Extract the [X, Y] coordinate from the center of the cell holding the provided text.  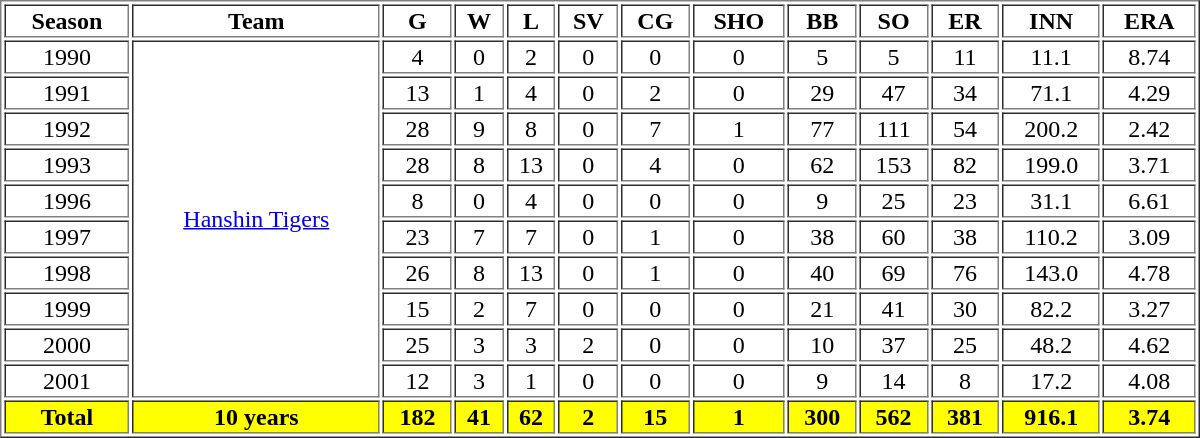
143.0 [1051, 272]
14 [893, 380]
200.2 [1051, 128]
37 [893, 344]
29 [822, 92]
1992 [66, 128]
77 [822, 128]
111 [893, 128]
69 [893, 272]
2.42 [1149, 128]
1998 [66, 272]
31.1 [1051, 200]
1993 [66, 164]
11.1 [1051, 56]
ER [965, 20]
2000 [66, 344]
71.1 [1051, 92]
562 [893, 416]
Season [66, 20]
10 [822, 344]
30 [965, 308]
Hanshin Tigers [256, 218]
4.29 [1149, 92]
47 [893, 92]
300 [822, 416]
916.1 [1051, 416]
L [532, 20]
INN [1051, 20]
W [480, 20]
76 [965, 272]
1997 [66, 236]
3.27 [1149, 308]
82 [965, 164]
G [417, 20]
SHO [739, 20]
12 [417, 380]
1991 [66, 92]
21 [822, 308]
153 [893, 164]
26 [417, 272]
CG [655, 20]
1990 [66, 56]
3.74 [1149, 416]
ERA [1149, 20]
10 years [256, 416]
1996 [66, 200]
SO [893, 20]
381 [965, 416]
48.2 [1051, 344]
182 [417, 416]
Team [256, 20]
34 [965, 92]
3.71 [1149, 164]
4.62 [1149, 344]
199.0 [1051, 164]
82.2 [1051, 308]
11 [965, 56]
1999 [66, 308]
4.78 [1149, 272]
60 [893, 236]
4.08 [1149, 380]
Total [66, 416]
17.2 [1051, 380]
8.74 [1149, 56]
110.2 [1051, 236]
6.61 [1149, 200]
BB [822, 20]
2001 [66, 380]
54 [965, 128]
40 [822, 272]
3.09 [1149, 236]
SV [588, 20]
